Detect which cell encompasses the target text, then output its (x, y) center coordinate. 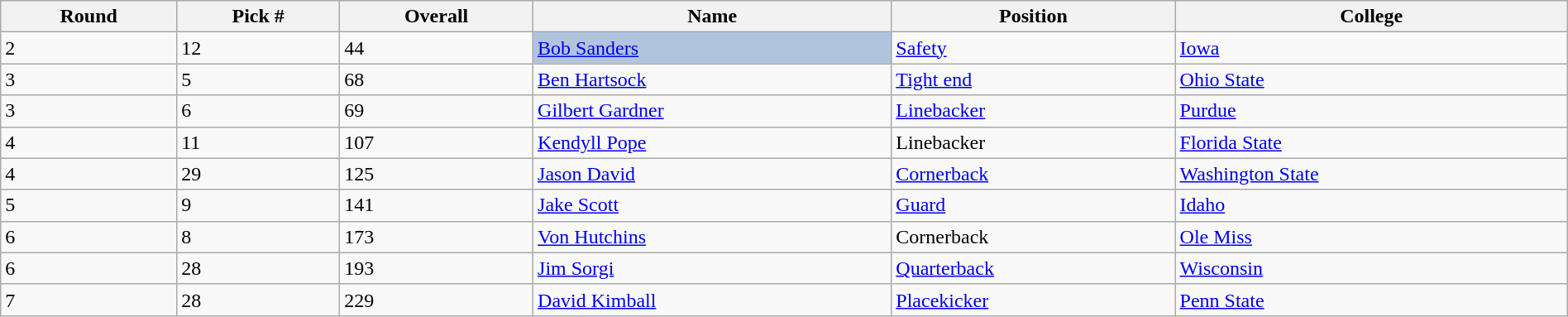
Florida State (1371, 142)
Ole Miss (1371, 237)
29 (258, 174)
Von Hutchins (713, 237)
Jason David (713, 174)
68 (437, 79)
Overall (437, 17)
Jake Scott (713, 205)
69 (437, 111)
8 (258, 237)
141 (437, 205)
173 (437, 237)
College (1371, 17)
Pick # (258, 17)
Jim Sorgi (713, 268)
Idaho (1371, 205)
Placekicker (1034, 300)
Kendyll Pope (713, 142)
Guard (1034, 205)
Gilbert Gardner (713, 111)
David Kimball (713, 300)
Washington State (1371, 174)
107 (437, 142)
7 (89, 300)
Iowa (1371, 48)
Quarterback (1034, 268)
229 (437, 300)
Safety (1034, 48)
Bob Sanders (713, 48)
Round (89, 17)
Wisconsin (1371, 268)
9 (258, 205)
Name (713, 17)
Ben Hartsock (713, 79)
Ohio State (1371, 79)
125 (437, 174)
Penn State (1371, 300)
44 (437, 48)
12 (258, 48)
11 (258, 142)
193 (437, 268)
2 (89, 48)
Position (1034, 17)
Purdue (1371, 111)
Tight end (1034, 79)
